Identify which cell holds the provided text, then report its [X, Y] central coordinate. 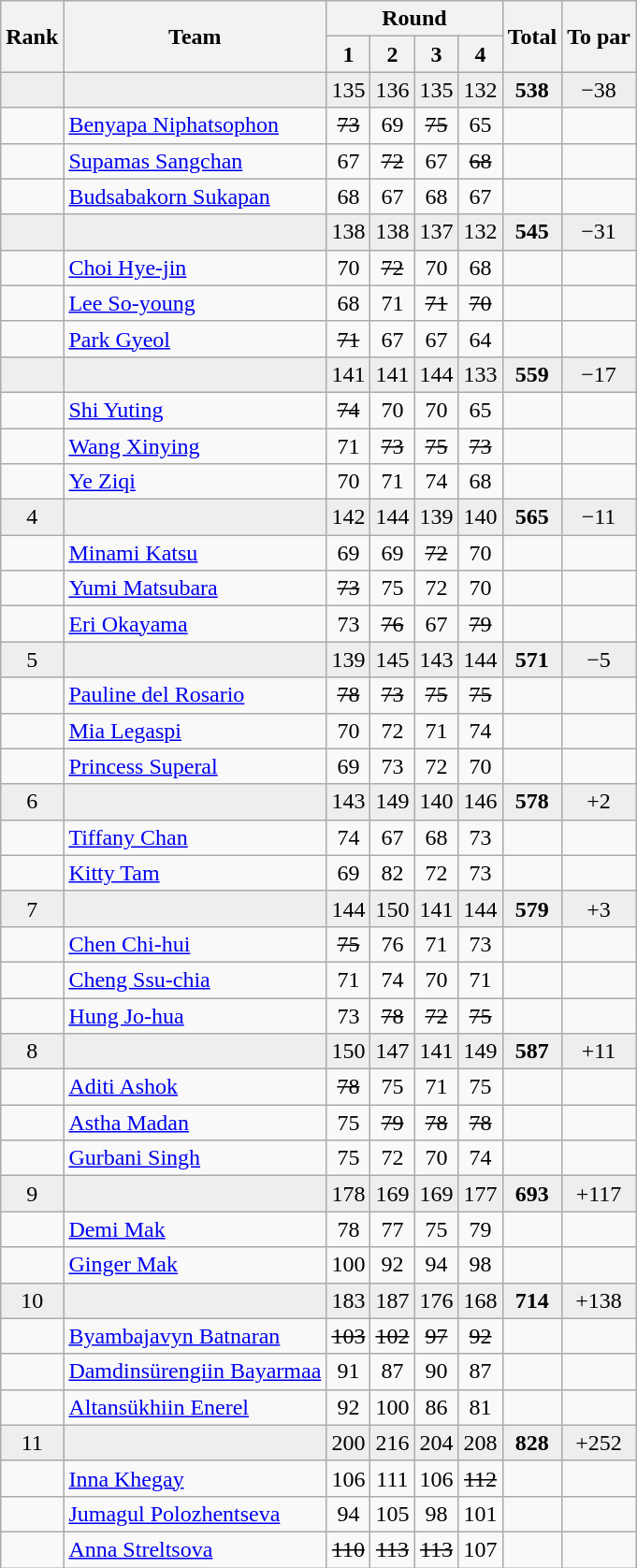
Eri Okayama [195, 624]
177 [481, 1194]
578 [532, 802]
146 [481, 802]
101 [481, 1514]
Benyapa Niphatsophon [195, 125]
216 [393, 1443]
565 [532, 517]
Chen Chi-hui [195, 944]
693 [532, 1194]
579 [532, 908]
137 [436, 232]
168 [481, 1300]
105 [393, 1514]
183 [348, 1300]
11 [32, 1443]
To par [599, 36]
+117 [599, 1194]
Park Gyeol [195, 339]
8 [32, 1052]
187 [393, 1300]
Team [195, 36]
91 [348, 1372]
Mia Legaspi [195, 731]
587 [532, 1052]
Minami Katsu [195, 553]
112 [481, 1478]
Shi Yuting [195, 410]
82 [393, 873]
Yumi Matsubara [195, 588]
828 [532, 1443]
Rank [32, 36]
Supamas Sangchan [195, 161]
1 [348, 54]
Jumagul Polozhentseva [195, 1514]
Altansükhiin Enerel [195, 1407]
+138 [599, 1300]
+252 [599, 1443]
538 [532, 90]
200 [348, 1443]
Wang Xinying [195, 446]
136 [393, 90]
714 [532, 1300]
+2 [599, 802]
77 [393, 1229]
Pauline del Rosario [195, 695]
Hung Jo-hua [195, 1015]
111 [393, 1478]
571 [532, 660]
90 [436, 1372]
Princess Superal [195, 766]
3 [436, 54]
545 [532, 232]
Cheng Ssu-chia [195, 980]
Anna Streltsova [195, 1549]
−11 [599, 517]
Byambajavyn Batnaran [195, 1336]
Tiffany Chan [195, 837]
2 [393, 54]
176 [436, 1300]
Budsabakorn Sukapan [195, 196]
+3 [599, 908]
81 [481, 1407]
9 [32, 1194]
−38 [599, 90]
Inna Khegay [195, 1478]
Astha Madan [195, 1123]
133 [481, 374]
142 [348, 517]
86 [436, 1407]
Gurbani Singh [195, 1158]
145 [393, 660]
178 [348, 1194]
Lee So-young [195, 303]
Ginger Mak [195, 1265]
−17 [599, 374]
Total [532, 36]
107 [481, 1549]
Ye Ziqi [195, 482]
559 [532, 374]
208 [481, 1443]
204 [436, 1443]
7 [32, 908]
+11 [599, 1052]
5 [32, 660]
Choi Hye-jin [195, 268]
102 [393, 1336]
Damdinsürengiin Bayarmaa [195, 1372]
−31 [599, 232]
97 [436, 1336]
64 [481, 339]
Aditi Ashok [195, 1087]
10 [32, 1300]
Round [414, 19]
−5 [599, 660]
103 [348, 1336]
110 [348, 1549]
Demi Mak [195, 1229]
6 [32, 802]
147 [393, 1052]
Kitty Tam [195, 873]
